Pinpoint the cell where the given text exists, returning its [x, y] midpoint coordinate. 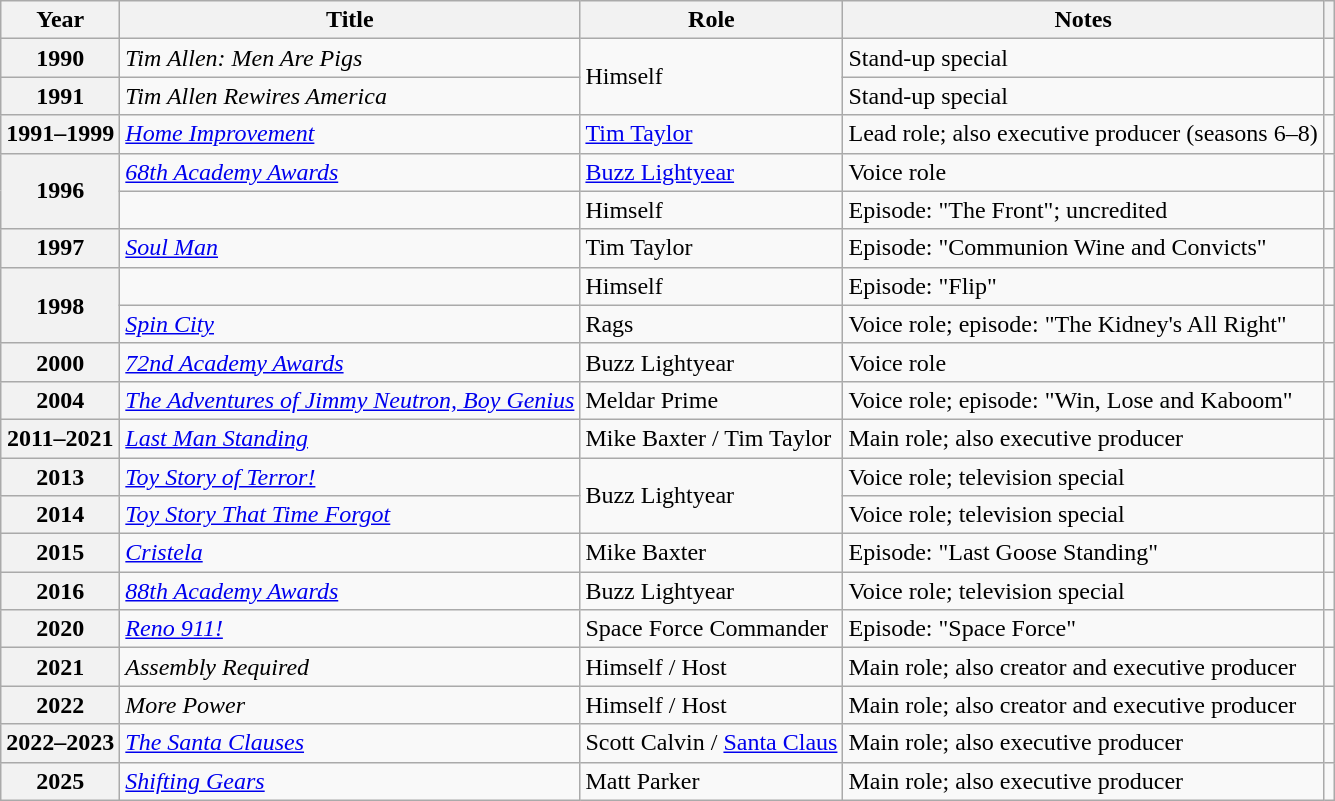
Mike Baxter [712, 553]
2004 [60, 400]
88th Academy Awards [350, 591]
Episode: "Last Goose Standing" [1083, 553]
2015 [60, 553]
Mike Baxter / Tim Taylor [712, 438]
Spin City [350, 324]
Reno 911! [350, 629]
1991–1999 [60, 134]
Shifting Gears [350, 781]
Title [350, 20]
Year [60, 20]
The Adventures of Jimmy Neutron, Boy Genius [350, 400]
2011–2021 [60, 438]
Voice role; episode: "Win, Lose and Kaboom" [1083, 400]
Last Man Standing [350, 438]
2016 [60, 591]
Lead role; also executive producer (seasons 6–8) [1083, 134]
1996 [60, 191]
Episode: "Communion Wine and Convicts" [1083, 248]
Assembly Required [350, 667]
1997 [60, 248]
Tim Allen Rewires America [350, 96]
Tim Allen: Men Are Pigs [350, 58]
Meldar Prime [712, 400]
2021 [60, 667]
1998 [60, 305]
2022–2023 [60, 743]
2025 [60, 781]
Home Improvement [350, 134]
68th Academy Awards [350, 172]
2013 [60, 477]
Space Force Commander [712, 629]
Rags [712, 324]
2020 [60, 629]
72nd Academy Awards [350, 362]
More Power [350, 705]
2000 [60, 362]
2022 [60, 705]
1990 [60, 58]
Scott Calvin / Santa Claus [712, 743]
Role [712, 20]
2014 [60, 515]
Toy Story of Terror! [350, 477]
The Santa Clauses [350, 743]
Voice role; episode: "The Kidney's All Right" [1083, 324]
Soul Man [350, 248]
Cristela [350, 553]
Episode: "Space Force" [1083, 629]
Toy Story That Time Forgot [350, 515]
Episode: "Flip" [1083, 286]
1991 [60, 96]
Episode: "The Front"; uncredited [1083, 210]
Matt Parker [712, 781]
Notes [1083, 20]
